Identify which cell holds the provided text, then report its (x, y) central coordinate. 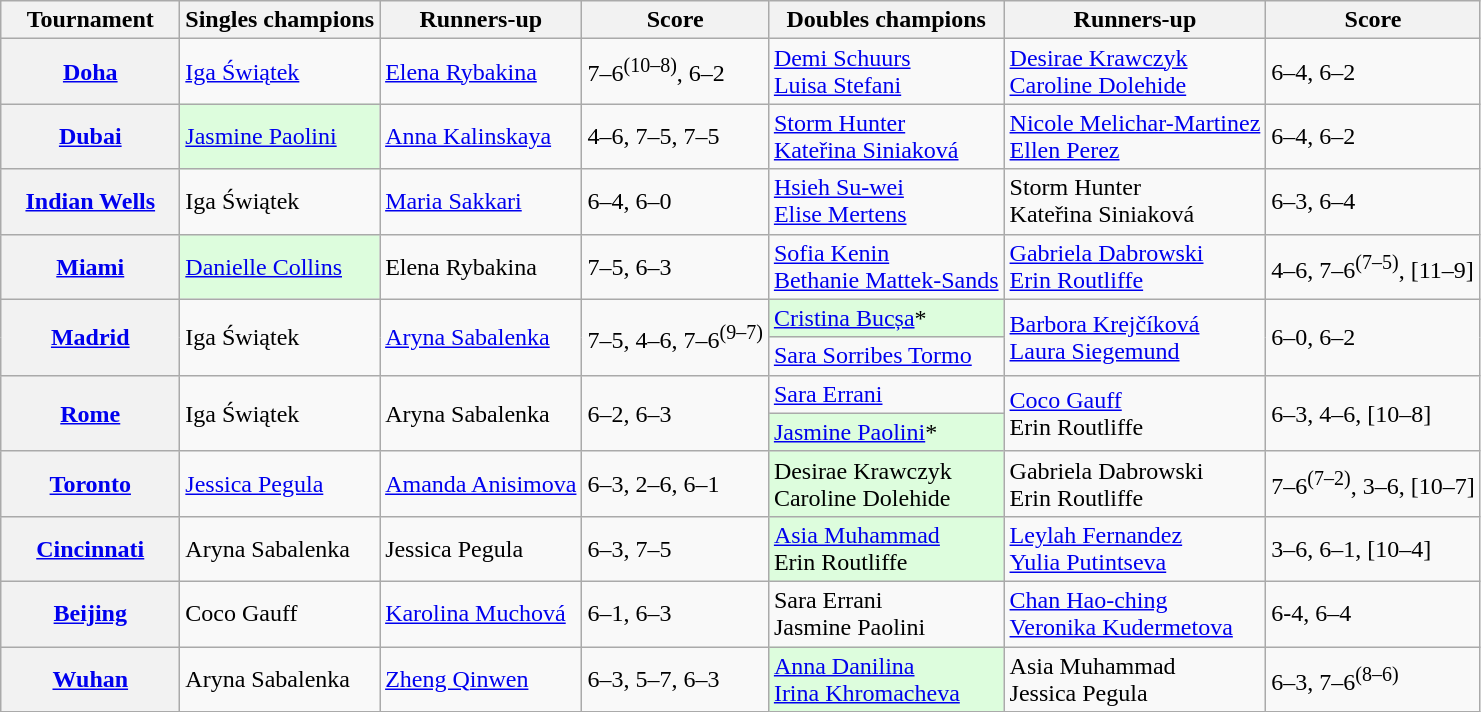
6–3, 7–5 (675, 548)
6–2, 6–3 (675, 413)
Asia Muhammad Jessica Pegula (1135, 678)
Miami (90, 266)
7–5, 6–3 (675, 266)
Amanda Anisimova (481, 484)
Coco Gauff (280, 614)
Wuhan (90, 678)
6–0, 6–2 (1373, 337)
6–3, 2–6, 6–1 (675, 484)
Danielle Collins (280, 266)
7–6(7–2), 3–6, [10–7] (1373, 484)
Maria Sakkari (481, 202)
Leylah Fernandez Yulia Putintseva (1135, 548)
6–4, 6–0 (675, 202)
7–6(10–8), 6–2 (675, 72)
Toronto (90, 484)
4–6, 7–5, 7–5 (675, 136)
Doha (90, 72)
6–3, 5–7, 6–3 (675, 678)
Coco Gauff Erin Routliffe (1135, 413)
Beijing (90, 614)
Anna Kalinskaya (481, 136)
Madrid (90, 337)
Sara Errani (886, 394)
Rome (90, 413)
6–3, 4–6, [10–8] (1373, 413)
Chan Hao-ching Veronika Kudermetova (1135, 614)
Zheng Qinwen (481, 678)
6–1, 6–3 (675, 614)
Tournament (90, 20)
Doubles champions (886, 20)
Indian Wells (90, 202)
Anna Danilina Irina Khromacheva (886, 678)
3–6, 6–1, [10–4] (1373, 548)
Sara Sorribes Tormo (886, 356)
6–3, 6–4 (1373, 202)
Singles champions (280, 20)
Hsieh Su-wei Elise Mertens (886, 202)
6–3, 7–6(8–6) (1373, 678)
6-4, 6–4 (1373, 614)
Cincinnati (90, 548)
Jasmine Paolini* (886, 432)
4–6, 7–6(7–5), [11–9] (1373, 266)
Jasmine Paolini (280, 136)
Sofia Kenin Bethanie Mattek-Sands (886, 266)
Demi Schuurs Luisa Stefani (886, 72)
Asia Muhammad Erin Routliffe (886, 548)
Cristina Bucșa* (886, 318)
Nicole Melichar-Martinez Ellen Perez (1135, 136)
Barbora Krejčíková Laura Siegemund (1135, 337)
Dubai (90, 136)
Sara Errani Jasmine Paolini (886, 614)
Karolina Muchová (481, 614)
7–5, 4–6, 7–6(9–7) (675, 337)
